Search for the cell housing the specified text and yield its [X, Y] center coordinate. 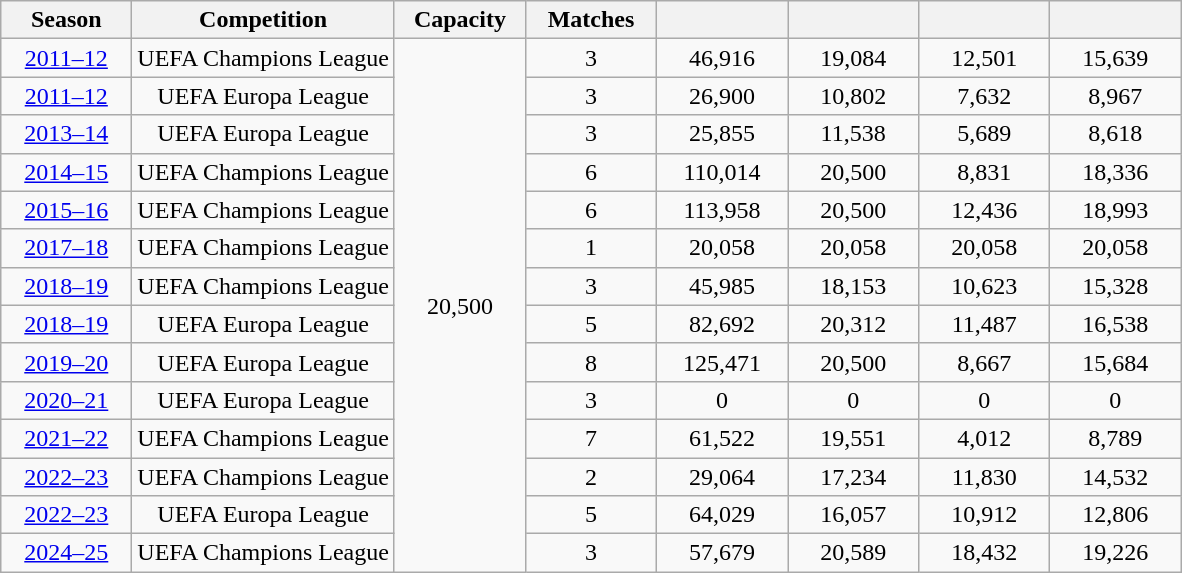
Capacity [460, 20]
61,522 [722, 438]
18,993 [1116, 210]
11,538 [854, 134]
125,471 [722, 362]
16,538 [1116, 324]
82,692 [722, 324]
1 [590, 248]
46,916 [722, 58]
20,312 [854, 324]
26,900 [722, 96]
8,618 [1116, 134]
17,234 [854, 477]
12,501 [984, 58]
113,958 [722, 210]
5,689 [984, 134]
18,432 [984, 553]
2014–15 [66, 172]
8,789 [1116, 438]
19,084 [854, 58]
8,967 [1116, 96]
2015–16 [66, 210]
2019–20 [66, 362]
Competition [264, 20]
2024–25 [66, 553]
2021–22 [66, 438]
15,639 [1116, 58]
2017–18 [66, 248]
10,912 [984, 515]
19,551 [854, 438]
16,057 [854, 515]
12,436 [984, 210]
25,855 [722, 134]
Matches [590, 20]
29,064 [722, 477]
57,679 [722, 553]
2013–14 [66, 134]
Season [66, 20]
10,623 [984, 286]
19,226 [1116, 553]
2020–21 [66, 400]
12,806 [1116, 515]
2 [590, 477]
10,802 [854, 96]
14,532 [1116, 477]
4,012 [984, 438]
8 [590, 362]
18,336 [1116, 172]
11,487 [984, 324]
8,831 [984, 172]
110,014 [722, 172]
64,029 [722, 515]
20,589 [854, 553]
7,632 [984, 96]
15,684 [1116, 362]
7 [590, 438]
18,153 [854, 286]
11,830 [984, 477]
8,667 [984, 362]
45,985 [722, 286]
15,328 [1116, 286]
